Return [X, Y] of the center of cell containing provided text 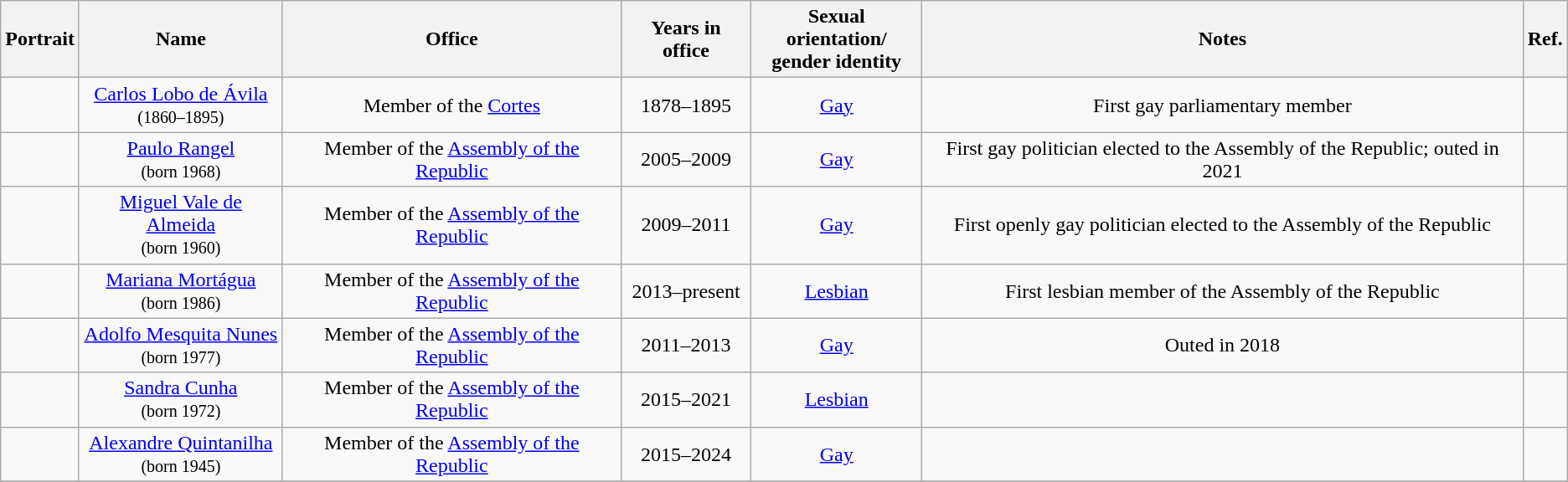
Name [181, 39]
Carlos Lobo de Ávila(1860–1895) [181, 105]
Sexual orientation/gender identity [837, 39]
2013–present [685, 291]
Miguel Vale de Almeida(born 1960) [181, 225]
2015–2024 [685, 454]
First lesbian member of the Assembly of the Republic [1223, 291]
2015–2021 [685, 400]
Member of the Cortes [451, 105]
Mariana Mortágua(born 1986) [181, 291]
Outed in 2018 [1223, 345]
First gay parliamentary member [1223, 105]
Portrait [40, 39]
Alexandre Quintanilha(born 1945) [181, 454]
Sandra Cunha(born 1972) [181, 400]
Years in office [685, 39]
Adolfo Mesquita Nunes(born 1977) [181, 345]
Notes [1223, 39]
First openly gay politician elected to the Assembly of the Republic [1223, 225]
Paulo Rangel(born 1968) [181, 159]
2011–2013 [685, 345]
First gay politician elected to the Assembly of the Republic; outed in 2021 [1223, 159]
Ref. [1545, 39]
2009–2011 [685, 225]
Office [451, 39]
1878–1895 [685, 105]
2005–2009 [685, 159]
